Search for the cell housing the specified text and yield its [x, y] center coordinate. 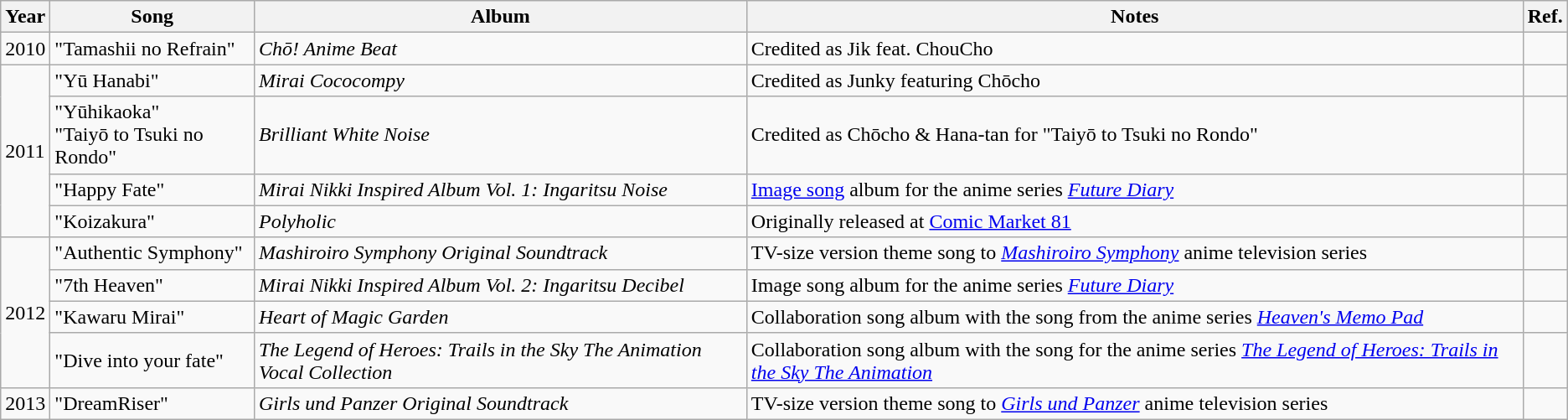
"DreamRiser" [152, 403]
"Kawaru Mirai" [152, 317]
Girls und Panzer Original Soundtrack [500, 403]
2013 [25, 403]
2010 [25, 49]
Brilliant White Noise [500, 135]
"Yūhikaoka""Taiyō to Tsuki no Rondo" [152, 135]
Originally released at Comic Market 81 [1134, 221]
"Dive into your fate" [152, 360]
Mirai Nikki Inspired Album Vol. 2: Ingaritsu Decibel [500, 285]
TV-size version theme song to Mashiroiro Symphony anime television series [1134, 253]
Heart of Magic Garden [500, 317]
Mirai Nikki Inspired Album Vol. 1: Ingaritsu Noise [500, 189]
"Happy Fate" [152, 189]
Chō! Anime Beat [500, 49]
"Tamashii no Refrain" [152, 49]
2011 [25, 151]
Collaboration song album with the song for the anime series The Legend of Heroes: Trails in the Sky The Animation [1134, 360]
Polyholic [500, 221]
The Legend of Heroes: Trails in the Sky The Animation Vocal Collection [500, 360]
Year [25, 17]
Credited as Jik feat. ChouCho [1134, 49]
"Yū Hanabi" [152, 80]
Collaboration song album with the song from the anime series Heaven's Memo Pad [1134, 317]
Credited as Chōcho & Hana-tan for "Taiyō to Tsuki no Rondo" [1134, 135]
Mashiroiro Symphony Original Soundtrack [500, 253]
TV-size version theme song to Girls und Panzer anime television series [1134, 403]
Notes [1134, 17]
Album [500, 17]
Credited as Junky featuring Chōcho [1134, 80]
"Koizakura" [152, 221]
2012 [25, 312]
"Authentic Symphony" [152, 253]
Song [152, 17]
Ref. [1545, 17]
"7th Heaven" [152, 285]
Mirai Cococompy [500, 80]
